For the text-containing cell, return its midpoint in (X, Y) coordinate format. 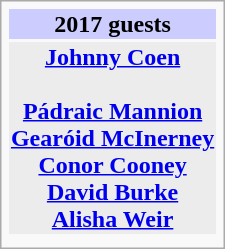
2017 guests (112, 24)
Johnny Coen Pádraic Mannion Gearóid McInerney Conor Cooney David Burke Alisha Weir (112, 138)
